Search for the cell housing the specified text and yield its [X, Y] center coordinate. 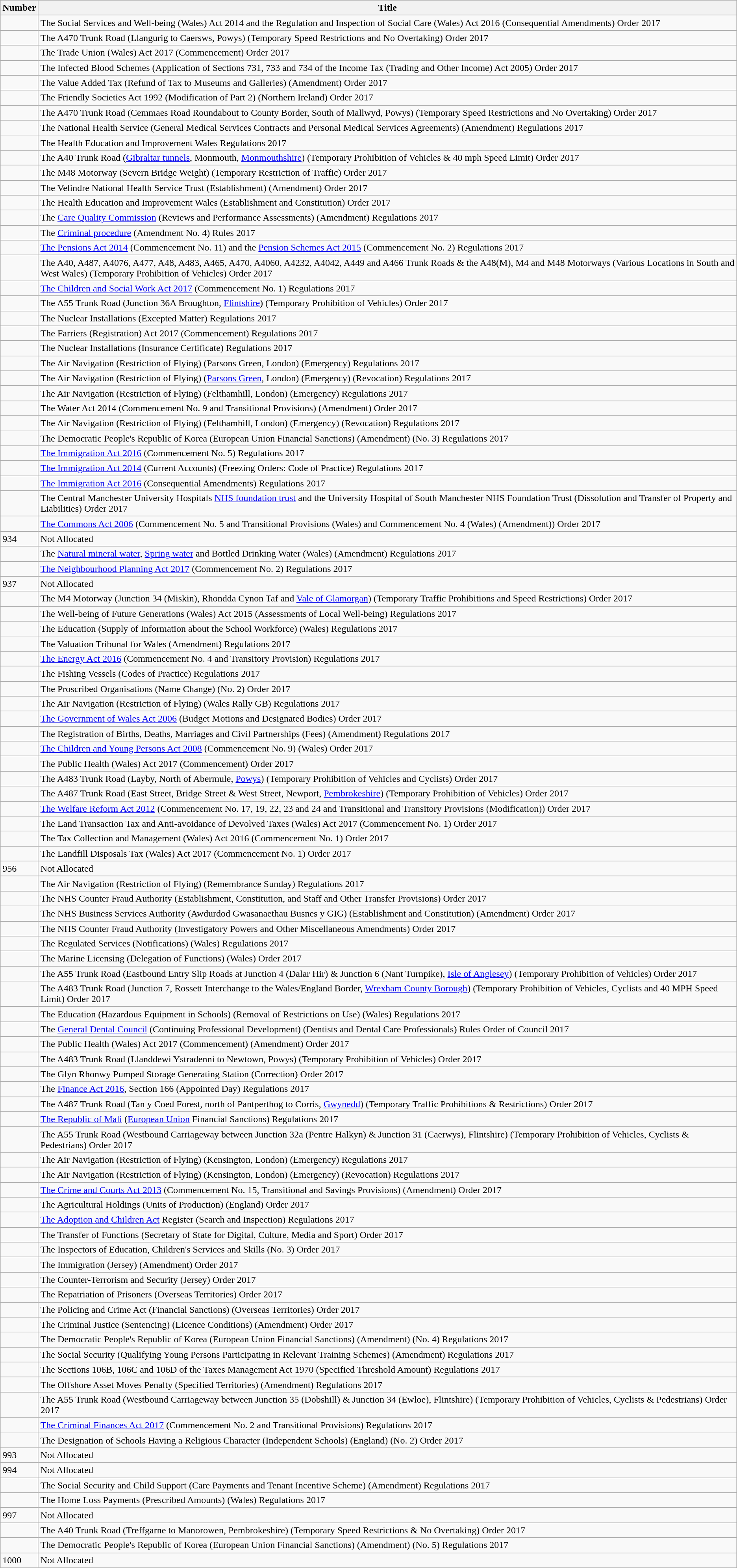
The Air Navigation (Restriction of Flying) (Wales Rally GB) Regulations 2017 [387, 704]
The Infected Blood Schemes (Application of Sections 731, 733 and 734 of the Income Tax (Trading and Other Income) Act 2005) Order 2017 [387, 68]
The Care Quality Commission (Reviews and Performance Assessments) (Amendment) Regulations 2017 [387, 218]
The Velindre National Health Service Trust (Establishment) (Amendment) Order 2017 [387, 188]
The Land Transaction Tax and Anti-avoidance of Devolved Taxes (Wales) Act 2017 (Commencement No. 1) Order 2017 [387, 824]
The A470 Trunk Road (Llangurig to Caersws, Powys) (Temporary Speed Restrictions and No Overtaking) Order 2017 [387, 38]
The Agricultural Holdings (Units of Production) (England) Order 2017 [387, 1205]
Title [387, 8]
The Air Navigation (Restriction of Flying) (Felthamhill, London) (Emergency) (Revocation) Regulations 2017 [387, 423]
The Children and Young Persons Act 2008 (Commencement No. 9) (Wales) Order 2017 [387, 749]
The Immigration Act 2014 (Current Accounts) (Freezing Orders: Code of Practice) Regulations 2017 [387, 468]
The Regulated Services (Notifications) (Wales) Regulations 2017 [387, 944]
The Welfare Reform Act 2012 (Commencement No. 17, 19, 22, 23 and 24 and Transitional and Transitory Provisions (Modification)) Order 2017 [387, 809]
The Energy Act 2016 (Commencement No. 4 and Transitory Provision) Regulations 2017 [387, 659]
The Criminal Finances Act 2017 (Commencement No. 2 and Transitional Provisions) Regulations 2017 [387, 1425]
993 [19, 1455]
The Designation of Schools Having a Religious Character (Independent Schools) (England) (No. 2) Order 2017 [387, 1440]
994 [19, 1470]
The Education (Hazardous Equipment in Schools) (Removal of Restrictions on Use) (Wales) Regulations 2017 [387, 1014]
The Adoption and Children Act Register (Search and Inspection) Regulations 2017 [387, 1220]
The Social Security (Qualifying Young Persons Participating in Relevant Training Schemes) (Amendment) Regulations 2017 [387, 1355]
The Farriers (Registration) Act 2017 (Commencement) Regulations 2017 [387, 333]
The Immigration Act 2016 (Consequential Amendments) Regulations 2017 [387, 483]
937 [19, 584]
The Landfill Disposals Tax (Wales) Act 2017 (Commencement No. 1) Order 2017 [387, 854]
The A55 Trunk Road (Junction 36A Broughton, Flintshire) (Temporary Prohibition of Vehicles) Order 2017 [387, 303]
The Democratic People's Republic of Korea (European Union Financial Sanctions) (Amendment) (No. 4) Regulations 2017 [387, 1340]
The Air Navigation (Restriction of Flying) (Kensington, London) (Emergency) Regulations 2017 [387, 1160]
The Air Navigation (Restriction of Flying) (Parsons Green, London) (Emergency) (Revocation) Regulations 2017 [387, 378]
The Nuclear Installations (Insurance Certificate) Regulations 2017 [387, 348]
The Marine Licensing (Delegation of Functions) (Wales) Order 2017 [387, 959]
The Counter-Terrorism and Security (Jersey) Order 2017 [387, 1280]
The Children and Social Work Act 2017 (Commencement No. 1) Regulations 2017 [387, 288]
934 [19, 539]
The Democratic People's Republic of Korea (European Union Financial Sanctions) (Amendment) (No. 3) Regulations 2017 [387, 438]
The Glyn Rhonwy Pumped Storage Generating Station (Correction) Order 2017 [387, 1074]
The Social Security and Child Support (Care Payments and Tenant Incentive Scheme) (Amendment) Regulations 2017 [387, 1485]
1000 [19, 1560]
The Transfer of Functions (Secretary of State for Digital, Culture, Media and Sport) Order 2017 [387, 1235]
The General Dental Council (Continuing Professional Development) (Dentists and Dental Care Professionals) Rules Order of Council 2017 [387, 1029]
The A40 Trunk Road (Gibraltar tunnels, Monmouth, Monmouthshire) (Temporary Prohibition of Vehicles & 40 mph Speed Limit) Order 2017 [387, 158]
The M48 Motorway (Severn Bridge Weight) (Temporary Restriction of Traffic) Order 2017 [387, 173]
The Criminal Justice (Sentencing) (Licence Conditions) (Amendment) Order 2017 [387, 1325]
The Trade Union (Wales) Act 2017 (Commencement) Order 2017 [387, 53]
The Education (Supply of Information about the School Workforce) (Wales) Regulations 2017 [387, 629]
The Public Health (Wales) Act 2017 (Commencement) (Amendment) Order 2017 [387, 1044]
The Air Navigation (Restriction of Flying) (Kensington, London) (Emergency) (Revocation) Regulations 2017 [387, 1175]
The Pensions Act 2014 (Commencement No. 11) and the Pension Schemes Act 2015 (Commencement No. 2) Regulations 2017 [387, 248]
The Health Education and Improvement Wales (Establishment and Constitution) Order 2017 [387, 203]
The NHS Counter Fraud Authority (Establishment, Constitution, and Staff and Other Transfer Provisions) Order 2017 [387, 898]
The A487 Trunk Road (Tan y Coed Forest, north of Pantperthog to Corris, Gwynedd) (Temporary Traffic Prohibitions & Restrictions) Order 2017 [387, 1104]
The Democratic People's Republic of Korea (European Union Financial Sanctions) (Amendment) (No. 5) Regulations 2017 [387, 1545]
The NHS Counter Fraud Authority (Investigatory Powers and Other Miscellaneous Amendments) Order 2017 [387, 928]
The Air Navigation (Restriction of Flying) (Felthamhill, London) (Emergency) Regulations 2017 [387, 393]
The Commons Act 2006 (Commencement No. 5 and Transitional Provisions (Wales) and Commencement No. 4 (Wales) (Amendment)) Order 2017 [387, 524]
The Home Loss Payments (Prescribed Amounts) (Wales) Regulations 2017 [387, 1500]
The Neighbourhood Planning Act 2017 (Commencement No. 2) Regulations 2017 [387, 569]
997 [19, 1515]
The Valuation Tribunal for Wales (Amendment) Regulations 2017 [387, 644]
The Public Health (Wales) Act 2017 (Commencement) Order 2017 [387, 764]
The Republic of Mali (European Union Financial Sanctions) Regulations 2017 [387, 1119]
The NHS Business Services Authority (Awdurdod Gwasanaethau Busnes y GIG) (Establishment and Constitution) (Amendment) Order 2017 [387, 913]
The Finance Act 2016, Section 166 (Appointed Day) Regulations 2017 [387, 1089]
The M4 Motorway (Junction 34 (Miskin), Rhondda Cynon Taf and Vale of Glamorgan) (Temporary Traffic Prohibitions and Speed Restrictions) Order 2017 [387, 599]
The A40 Trunk Road (Treffgarne to Manorowen, Pembrokeshire) (Temporary Speed Restrictions & No Overtaking) Order 2017 [387, 1530]
The Natural mineral water, Spring water and Bottled Drinking Water (Wales) (Amendment) Regulations 2017 [387, 554]
The National Health Service (General Medical Services Contracts and Personal Medical Services Agreements) (Amendment) Regulations 2017 [387, 128]
The A483 Trunk Road (Llanddewi Ystradenni to Newtown, Powys) (Temporary Prohibition of Vehicles) Order 2017 [387, 1059]
The Sections 106B, 106C and 106D of the Taxes Management Act 1970 (Specified Threshold Amount) Regulations 2017 [387, 1369]
The Value Added Tax (Refund of Tax to Museums and Galleries) (Amendment) Order 2017 [387, 83]
The Proscribed Organisations (Name Change) (No. 2) Order 2017 [387, 689]
The A487 Trunk Road (East Street, Bridge Street & West Street, Newport, Pembrokeshire) (Temporary Prohibition of Vehicles) Order 2017 [387, 794]
The Water Act 2014 (Commencement No. 9 and Transitional Provisions) (Amendment) Order 2017 [387, 408]
The Policing and Crime Act (Financial Sanctions) (Overseas Territories) Order 2017 [387, 1310]
956 [19, 868]
The Fishing Vessels (Codes of Practice) Regulations 2017 [387, 674]
The Immigration (Jersey) (Amendment) Order 2017 [387, 1265]
The Inspectors of Education, Children's Services and Skills (No. 3) Order 2017 [387, 1250]
The A483 Trunk Road (Layby, North of Abermule, Powys) (Temporary Prohibition of Vehicles and Cyclists) Order 2017 [387, 779]
The A470 Trunk Road (Cemmaes Road Roundabout to County Border, South of Mallwyd, Powys) (Temporary Speed Restrictions and No Overtaking) Order 2017 [387, 113]
The Health Education and Improvement Wales Regulations 2017 [387, 143]
The Friendly Societies Act 1992 (Modification of Part 2) (Northern Ireland) Order 2017 [387, 98]
The Well-being of Future Generations (Wales) Act 2015 (Assessments of Local Well-being) Regulations 2017 [387, 614]
The Criminal procedure (Amendment No. 4) Rules 2017 [387, 233]
The Air Navigation (Restriction of Flying) (Parsons Green, London) (Emergency) Regulations 2017 [387, 363]
The Immigration Act 2016 (Commencement No. 5) Regulations 2017 [387, 453]
The Registration of Births, Deaths, Marriages and Civil Partnerships (Fees) (Amendment) Regulations 2017 [387, 734]
The Air Navigation (Restriction of Flying) (Remembrance Sunday) Regulations 2017 [387, 883]
Number [19, 8]
The Crime and Courts Act 2013 (Commencement No. 15, Transitional and Savings Provisions) (Amendment) Order 2017 [387, 1190]
The Government of Wales Act 2006 (Budget Motions and Designated Bodies) Order 2017 [387, 719]
The Offshore Asset Moves Penalty (Specified Territories) (Amendment) Regulations 2017 [387, 1384]
The Tax Collection and Management (Wales) Act 2016 (Commencement No. 1) Order 2017 [387, 839]
The Nuclear Installations (Excepted Matter) Regulations 2017 [387, 318]
The Repatriation of Prisoners (Overseas Territories) Order 2017 [387, 1295]
